For the text-containing cell, return its midpoint in (x, y) coordinate format. 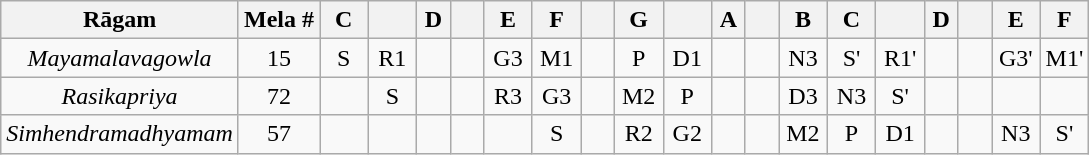
B (804, 20)
G3' (1016, 58)
D3 (804, 96)
R1' (900, 58)
Mela # (278, 20)
57 (278, 134)
M1' (1064, 58)
Rāgam (120, 20)
Mayamalavagowla (120, 58)
Simhendramadhyamam (120, 134)
G2 (688, 134)
G (638, 20)
M1 (556, 58)
A (729, 20)
15 (278, 58)
72 (278, 96)
R2 (638, 134)
Rasikapriya (120, 96)
R3 (508, 96)
R1 (392, 58)
